From the cell containing the given text, extract its center point as [X, Y] coordinate. 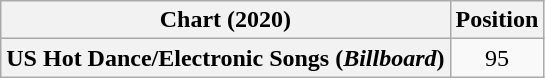
95 [497, 58]
Position [497, 20]
US Hot Dance/Electronic Songs (Billboard) [226, 58]
Chart (2020) [226, 20]
